Extract the [X, Y] coordinate from the center of the cell holding the provided text.  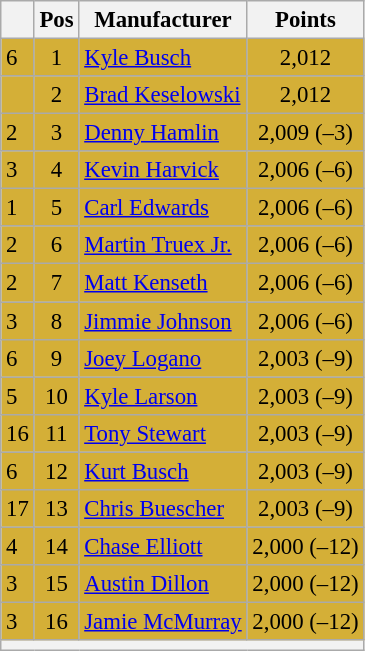
Jimmie Johnson [163, 321]
8 [56, 321]
Chase Elliott [163, 546]
7 [56, 283]
9 [56, 358]
17 [18, 509]
2,009 (–3) [306, 133]
Austin Dillon [163, 584]
Jamie McMurray [163, 621]
Joey Logano [163, 358]
Points [306, 20]
Manufacturer [163, 20]
Kurt Busch [163, 471]
Matt Kenseth [163, 283]
12 [56, 471]
10 [56, 396]
15 [56, 584]
Kyle Larson [163, 396]
Pos [56, 20]
Brad Keselowski [163, 95]
Chris Buescher [163, 509]
Tony Stewart [163, 433]
Kyle Busch [163, 58]
Carl Edwards [163, 208]
Denny Hamlin [163, 133]
11 [56, 433]
13 [56, 509]
Kevin Harvick [163, 170]
14 [56, 546]
Martin Truex Jr. [163, 245]
